For the text-containing cell, return its midpoint in [X, Y] coordinate format. 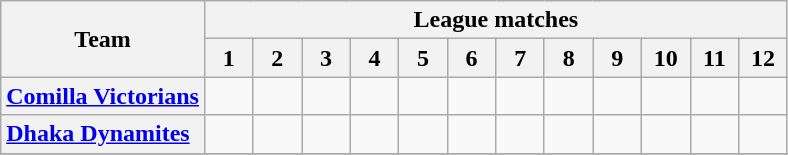
Dhaka Dynamites [103, 134]
7 [520, 58]
4 [374, 58]
2 [278, 58]
11 [714, 58]
9 [618, 58]
League matches [496, 20]
6 [472, 58]
8 [568, 58]
1 [228, 58]
5 [424, 58]
Team [103, 39]
Comilla Victorians [103, 96]
3 [326, 58]
10 [666, 58]
12 [764, 58]
